Determine the [x, y] coordinate at the center of the cell enclosing the given text.  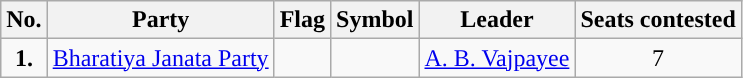
Party [160, 20]
Seats contested [658, 20]
Flag [302, 20]
Bharatiya Janata Party [160, 58]
Symbol [375, 20]
1. [24, 58]
No. [24, 20]
Leader [497, 20]
A. B. Vajpayee [497, 58]
7 [658, 58]
